Return [x, y] of the center of cell containing provided text 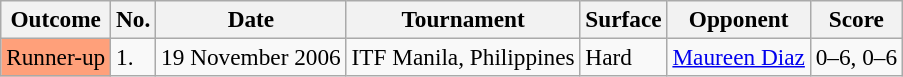
Date [251, 19]
No. [134, 19]
Opponent [738, 19]
19 November 2006 [251, 57]
ITF Manila, Philippines [463, 57]
Maureen Diaz [738, 57]
Outcome [56, 19]
Surface [624, 19]
Score [856, 19]
Hard [624, 57]
0–6, 0–6 [856, 57]
Tournament [463, 19]
Runner-up [56, 57]
1. [134, 57]
